Detect which cell encompasses the target text, then output its (x, y) center coordinate. 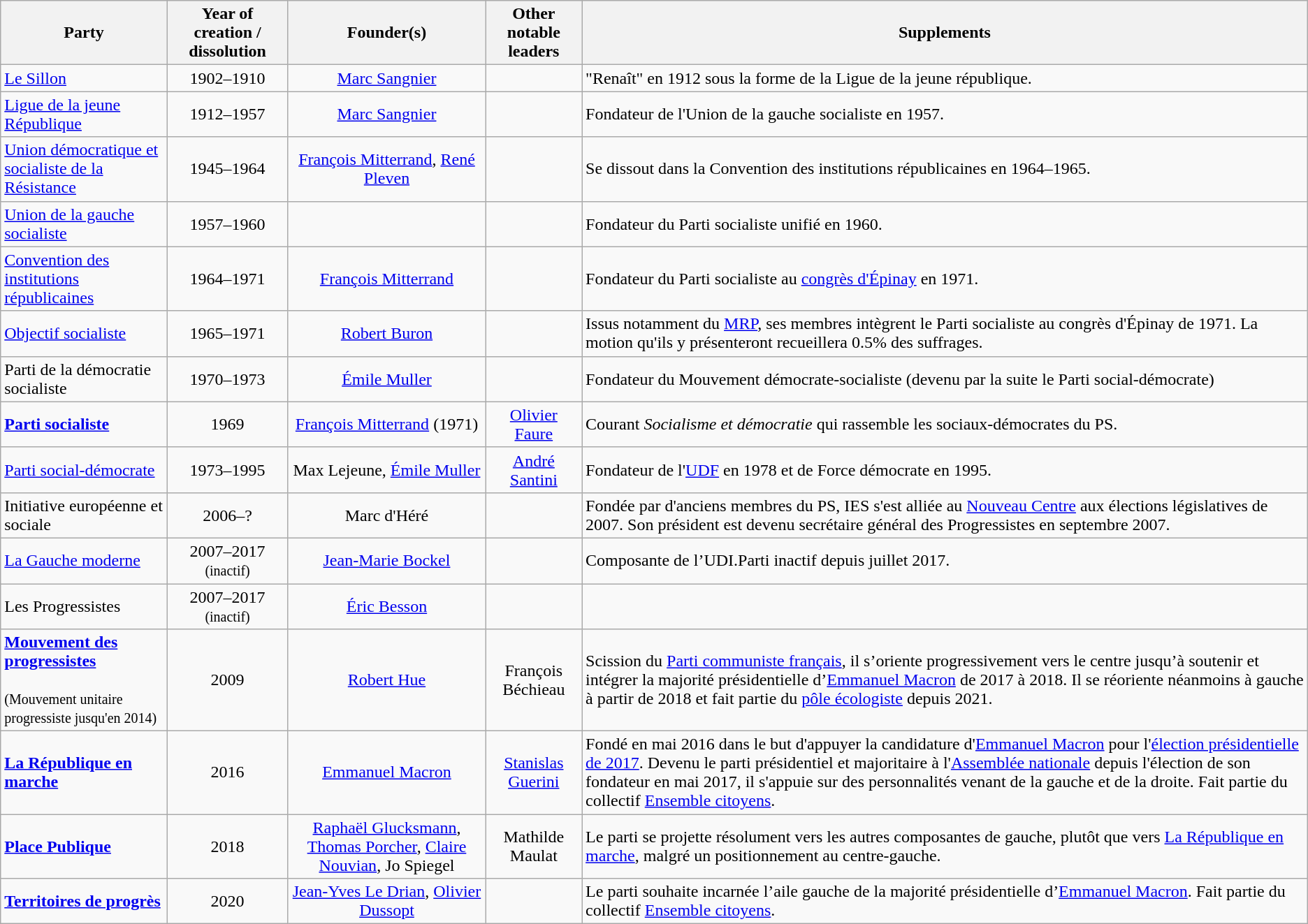
Raphaël Glucksmann, Thomas Porcher, Claire Nouvian, Jo Spiegel (387, 846)
Fondateur du Mouvement démocrate-socialiste (devenu par la suite le Parti social-démocrate) (945, 379)
Territoires de progrès (84, 901)
Composante de l’UDI.Parti inactif depuis juillet 2017. (945, 560)
François Mitterrand (387, 279)
2006–? (228, 515)
Ligue de la jeune République (84, 115)
Union de la gauche socialiste (84, 223)
Mathilde Maulat (534, 846)
2016 (228, 772)
1965–1971 (228, 334)
Parti social-démocrate (84, 469)
Emmanuel Macron (387, 772)
Party (84, 33)
Jean-Yves Le Drian, Olivier Dussopt (387, 901)
Convention des institutions républicaines (84, 279)
Max Lejeune, Émile Muller (387, 469)
2009 (228, 680)
Founder(s) (387, 33)
2020 (228, 901)
La Gauche moderne (84, 560)
"Renaît" en 1912 sous la forme de la Ligue de la jeune république. (945, 78)
Mouvement des progressistes(Mouvement unitaire progressiste jusqu'en 2014) (84, 680)
1902–1910 (228, 78)
Marc d'Héré (387, 515)
Le Sillon (84, 78)
1973–1995 (228, 469)
Objectif socialiste (84, 334)
Fondateur du Parti socialiste au congrès d'Épinay en 1971. (945, 279)
Place Publique (84, 846)
Courant Socialisme et démocratie qui rassemble les sociaux-démocrates du PS. (945, 425)
Union démocratique et socialiste de la Résistance (84, 169)
François Mitterrand, René Pleven (387, 169)
Le parti souhaite incarnée l’aile gauche de la majorité présidentielle d’Emmanuel Macron. Fait partie du collectif Ensemble citoyens. (945, 901)
Olivier Faure (534, 425)
Initiative européenne et sociale (84, 515)
Se dissout dans la Convention des institutions républicaines en 1964–1965. (945, 169)
Fondateur de l'Union de la gauche socialiste en 1957. (945, 115)
Émile Muller (387, 379)
Year of creation / dissolution (228, 33)
Robert Hue (387, 680)
Robert Buron (387, 334)
François Mitterrand (1971) (387, 425)
Stanislas Guerini (534, 772)
1969 (228, 425)
Parti de la démocratie socialiste (84, 379)
1970–1973 (228, 379)
Fondateur de l'UDF en 1978 et de Force démocrate en 1995. (945, 469)
2018 (228, 846)
1945–1964 (228, 169)
La République en marche (84, 772)
François Béchieau (534, 680)
André Santini (534, 469)
Les Progressistes (84, 606)
1912–1957 (228, 115)
Parti socialiste (84, 425)
1964–1971 (228, 279)
1957–1960 (228, 223)
Other notable leaders (534, 33)
Fondateur du Parti socialiste unifié en 1960. (945, 223)
Éric Besson (387, 606)
Jean-Marie Bockel (387, 560)
Supplements (945, 33)
